Provide the (x, y) coordinate of the cell's center where the given text is located.  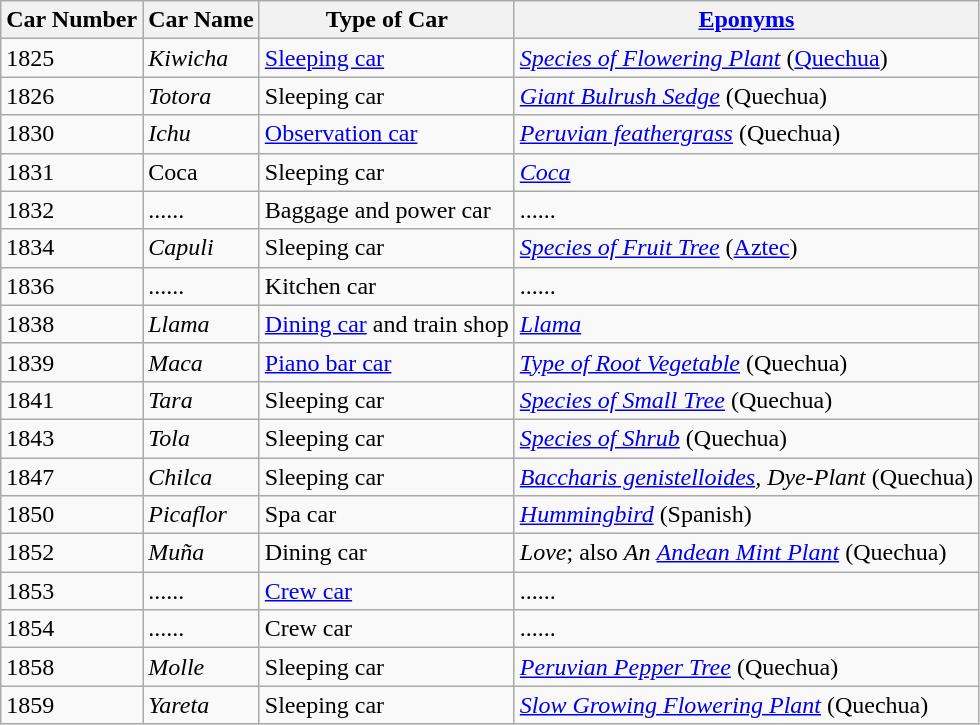
Slow Growing Flowering Plant (Quechua) (746, 705)
Kitchen car (386, 286)
1830 (72, 134)
1859 (72, 705)
1832 (72, 210)
1852 (72, 553)
1843 (72, 438)
1858 (72, 667)
1826 (72, 96)
1836 (72, 286)
1825 (72, 58)
Totora (202, 96)
Species of Shrub (Quechua) (746, 438)
Peruvian Pepper Tree (Quechua) (746, 667)
Chilca (202, 477)
Kiwicha (202, 58)
Car Name (202, 20)
Tara (202, 400)
1831 (72, 172)
Dining car and train shop (386, 324)
1853 (72, 591)
Tola (202, 438)
Capuli (202, 248)
1839 (72, 362)
Yareta (202, 705)
Type of Car (386, 20)
1854 (72, 629)
1847 (72, 477)
Peruvian feathergrass (Quechua) (746, 134)
1834 (72, 248)
Eponyms (746, 20)
Hummingbird (Spanish) (746, 515)
Love; also An Andean Mint Plant (Quechua) (746, 553)
Molle (202, 667)
Ichu (202, 134)
Car Number (72, 20)
1838 (72, 324)
Dining car (386, 553)
Observation car (386, 134)
Picaflor (202, 515)
Species of Fruit Tree (Aztec) (746, 248)
Giant Bulrush Sedge (Quechua) (746, 96)
Muña (202, 553)
Species of Small Tree (Quechua) (746, 400)
Piano bar car (386, 362)
1841 (72, 400)
Species of Flowering Plant (Quechua) (746, 58)
Baccharis genistelloides, Dye-Plant (Quechua) (746, 477)
1850 (72, 515)
Spa car (386, 515)
Maca (202, 362)
Baggage and power car (386, 210)
Type of Root Vegetable (Quechua) (746, 362)
